Search for the cell housing the specified text and yield its (X, Y) center coordinate. 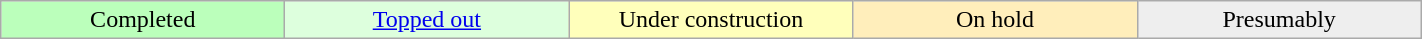
Completed (143, 20)
Topped out (427, 20)
On hold (995, 20)
Presumably (1279, 20)
Under construction (711, 20)
